Search for the cell housing the specified text and yield its [x, y] center coordinate. 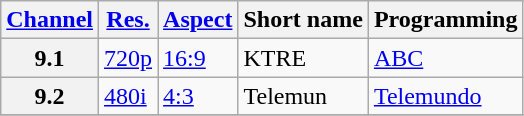
Res. [128, 20]
480i [128, 96]
Channel [50, 20]
Telemundo [446, 96]
Telemun [303, 96]
KTRE [303, 58]
Programming [446, 20]
4:3 [198, 96]
9.2 [50, 96]
ABC [446, 58]
720p [128, 58]
Short name [303, 20]
Aspect [198, 20]
16:9 [198, 58]
9.1 [50, 58]
